Capture the cell that displays the provided text and extract its (x, y) central coordinate. 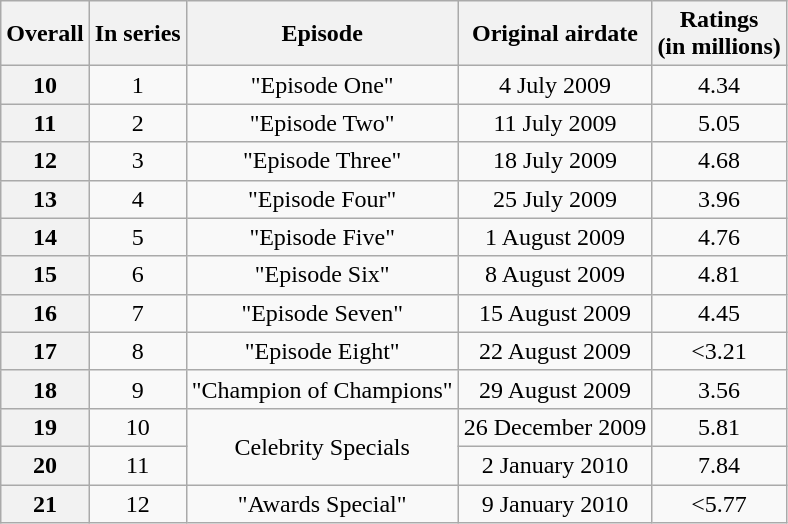
21 (45, 503)
4 July 2009 (555, 85)
8 August 2009 (555, 275)
4.81 (719, 275)
26 December 2009 (555, 427)
8 (138, 351)
4.76 (719, 237)
Ratings(in millions) (719, 34)
In series (138, 34)
14 (45, 237)
1 August 2009 (555, 237)
15 (45, 275)
4.34 (719, 85)
<3.21 (719, 351)
"Episode Two" (322, 123)
6 (138, 275)
3 (138, 161)
2 (138, 123)
Original airdate (555, 34)
Celebrity Specials (322, 446)
16 (45, 313)
7 (138, 313)
7.84 (719, 465)
Overall (45, 34)
15 August 2009 (555, 313)
"Episode One" (322, 85)
13 (45, 199)
3.56 (719, 389)
"Episode Eight" (322, 351)
5 (138, 237)
"Champion of Champions" (322, 389)
"Episode Four" (322, 199)
22 August 2009 (555, 351)
4 (138, 199)
18 July 2009 (555, 161)
"Awards Special" (322, 503)
"Episode Five" (322, 237)
"Episode Three" (322, 161)
19 (45, 427)
4.68 (719, 161)
3.96 (719, 199)
25 July 2009 (555, 199)
Episode (322, 34)
4.45 (719, 313)
18 (45, 389)
17 (45, 351)
5.81 (719, 427)
9 January 2010 (555, 503)
<5.77 (719, 503)
"Episode Seven" (322, 313)
29 August 2009 (555, 389)
20 (45, 465)
2 January 2010 (555, 465)
5.05 (719, 123)
11 July 2009 (555, 123)
1 (138, 85)
"Episode Six" (322, 275)
9 (138, 389)
